From the cell containing the given text, extract its center point as [X, Y] coordinate. 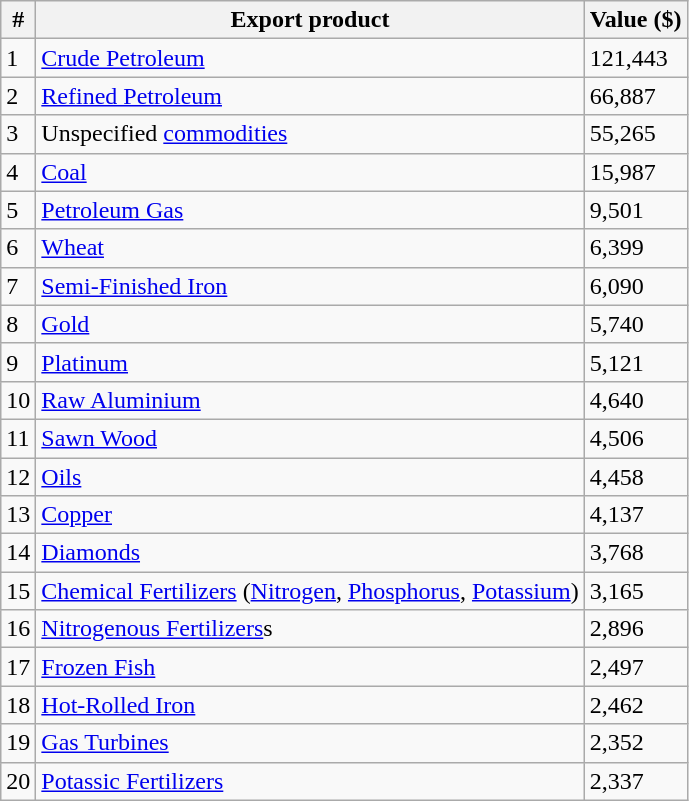
1 [18, 58]
Unspecified commodities [310, 134]
Coal [310, 172]
Diamonds [310, 553]
4,506 [636, 438]
Crude Petroleum [310, 58]
Refined Petroleum [310, 96]
9,501 [636, 210]
Oils [310, 477]
Hot-Rolled Iron [310, 705]
7 [18, 286]
2 [18, 96]
66,887 [636, 96]
4 [18, 172]
2,896 [636, 629]
55,265 [636, 134]
10 [18, 400]
Platinum [310, 362]
14 [18, 553]
20 [18, 781]
6,090 [636, 286]
Petroleum Gas [310, 210]
5,740 [636, 324]
2,462 [636, 705]
17 [18, 667]
Gold [310, 324]
Raw Aluminium [310, 400]
Semi-Finished Iron [310, 286]
Chemical Fertilizers (Nitrogen, Phosphorus, Potassium) [310, 591]
4,640 [636, 400]
Wheat [310, 248]
15,987 [636, 172]
Sawn Wood [310, 438]
2,337 [636, 781]
11 [18, 438]
Frozen Fish [310, 667]
18 [18, 705]
13 [18, 515]
121,443 [636, 58]
5,121 [636, 362]
6 [18, 248]
6,399 [636, 248]
4,137 [636, 515]
3,768 [636, 553]
5 [18, 210]
15 [18, 591]
2,352 [636, 743]
Gas Turbines [310, 743]
3 [18, 134]
12 [18, 477]
19 [18, 743]
16 [18, 629]
Potassic Fertilizers [310, 781]
Nitrogenous Fertilizerss [310, 629]
Value ($) [636, 20]
Copper [310, 515]
8 [18, 324]
2,497 [636, 667]
4,458 [636, 477]
Export product [310, 20]
9 [18, 362]
# [18, 20]
3,165 [636, 591]
